Return the (x, y) coordinate for the center point of the cell that contains the specified text.  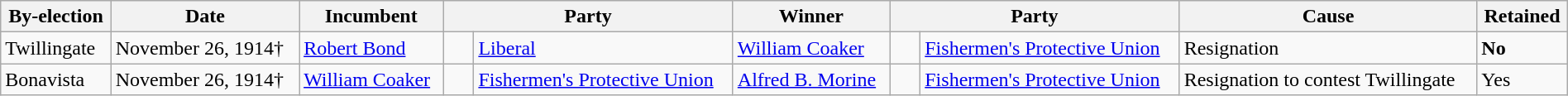
No (1522, 48)
Winner (810, 17)
Incumbent (371, 17)
Resignation to contest Twillingate (1328, 79)
Resignation (1328, 48)
Liberal (604, 48)
Bonavista (56, 79)
Robert Bond (371, 48)
Date (205, 17)
Cause (1328, 17)
Alfred B. Morine (810, 79)
Yes (1522, 79)
Retained (1522, 17)
By-election (56, 17)
Twillingate (56, 48)
